Capture the cell that displays the provided text and extract its [x, y] central coordinate. 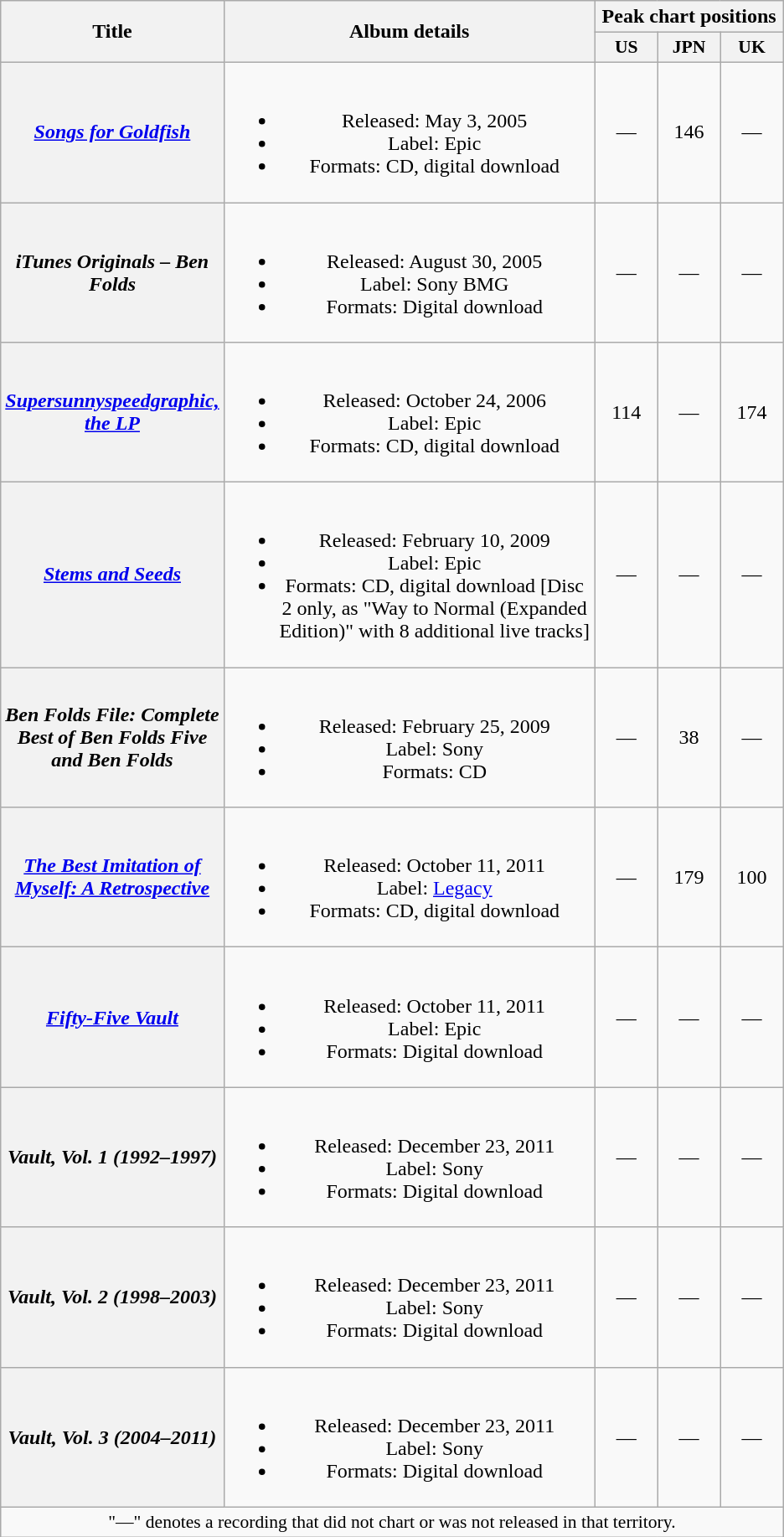
100 [752, 878]
US [627, 48]
38 [689, 737]
The Best Imitation of Myself: A Retrospective [112, 878]
174 [752, 412]
Ben Folds File: Complete Best of Ben Folds Five and Ben Folds [112, 737]
Vault, Vol. 2 (1998–2003) [112, 1297]
Released: October 11, 2011Label: EpicFormats: Digital download [409, 1017]
Title [112, 32]
179 [689, 878]
Stems and Seeds [112, 575]
Songs for Goldfish [112, 132]
114 [627, 412]
"—" denotes a recording that did not chart or was not released in that territory. [392, 1522]
Released: May 3, 2005Label: EpicFormats: CD, digital download [409, 132]
Vault, Vol. 3 (2004–2011) [112, 1437]
iTunes Originals – Ben Folds [112, 273]
Released: February 25, 2009Label: SonyFormats: CD [409, 737]
Album details [409, 32]
JPN [689, 48]
Fifty-Five Vault [112, 1017]
Peak chart positions [689, 17]
Released: October 24, 2006Label: EpicFormats: CD, digital download [409, 412]
Supersunnyspeedgraphic, the LP [112, 412]
Released: October 11, 2011Label: LegacyFormats: CD, digital download [409, 878]
Vault, Vol. 1 (1992–1997) [112, 1158]
146 [689, 132]
Released: August 30, 2005Label: Sony BMGFormats: Digital download [409, 273]
UK [752, 48]
